From the cell containing the given text, extract its center point as [x, y] coordinate. 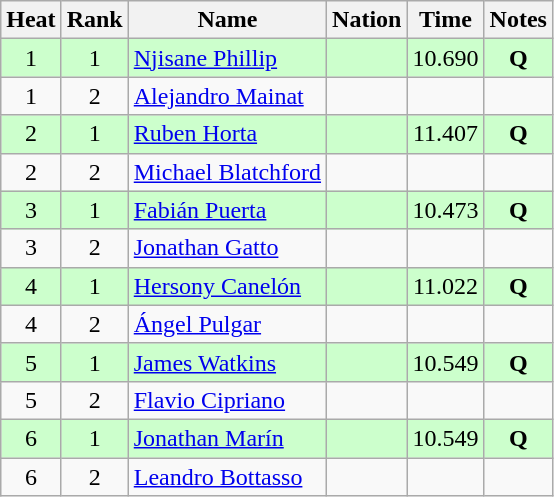
Michael Blatchford [227, 172]
Leandro Bottasso [227, 477]
Jonathan Gatto [227, 248]
James Watkins [227, 362]
Njisane Phillip [227, 58]
Heat [31, 20]
10.473 [446, 210]
11.407 [446, 134]
10.690 [446, 58]
Nation [367, 20]
Flavio Cipriano [227, 400]
Fabián Puerta [227, 210]
Ángel Pulgar [227, 324]
Notes [518, 20]
Time [446, 20]
Jonathan Marín [227, 438]
Name [227, 20]
Hersony Canelón [227, 286]
11.022 [446, 286]
Rank [94, 20]
Alejandro Mainat [227, 96]
Ruben Horta [227, 134]
